Output the (X, Y) coordinate of the center of the cell containing the given text.  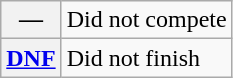
DNF (31, 58)
— (31, 20)
Did not finish (146, 58)
Did not compete (146, 20)
